Return the [x, y] coordinate for the center point of the cell that contains the specified text.  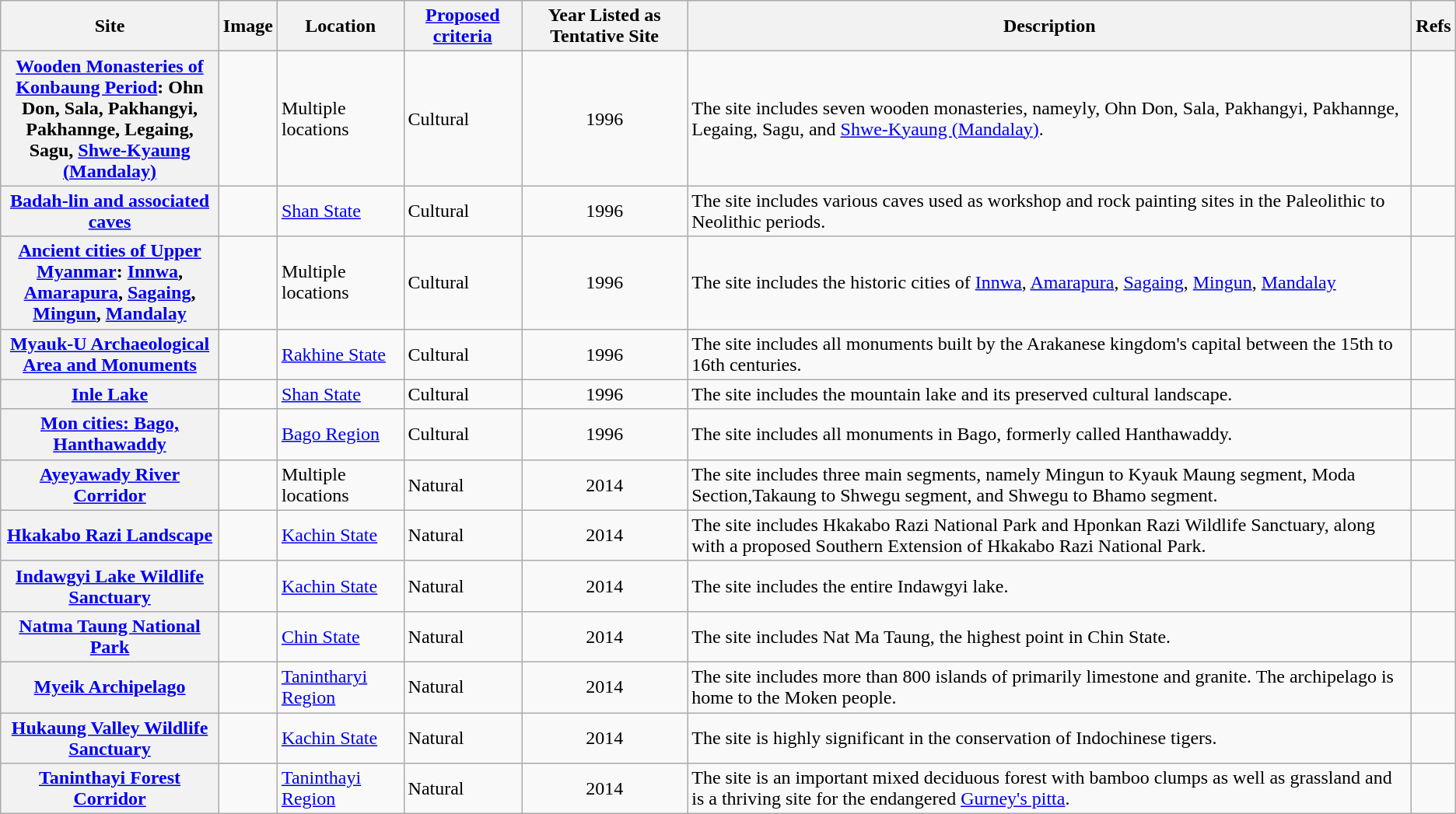
Bago Region [341, 434]
Inle Lake [110, 394]
Site [110, 26]
The site includes three main segments, namely Mingun to Kyauk Maung segment, Moda Section,Takaung to Shwegu segment, and Shwegu to Bhamo segment. [1050, 485]
Location [341, 26]
The site includes the entire Indawgyi lake. [1050, 586]
Indawgyi Lake Wildlife Sanctuary [110, 586]
Myeik Archipelago [110, 687]
Tanintharyi Region [341, 687]
Year Listed as Tentative Site [605, 26]
Wooden Monasteries of Konbaung Period: Ohn Don, Sala, Pakhangyi, Pakhannge, Legaing, Sagu, Shwe-Kyaung (Mandalay) [110, 118]
Myauk-U Archaeological Area and Monuments [110, 355]
Taninthayi Forest Corridor [110, 788]
The site is an important mixed deciduous forest with bamboo clumps as well as grassland and is a thriving site for the endangered Gurney's pitta. [1050, 788]
Hukaung Valley Wildlife Sanctuary [110, 737]
Ayeyawady River Corridor [110, 485]
The site includes Nat Ma Taung, the highest point in Chin State. [1050, 636]
Badah-lin and associated caves [110, 211]
The site includes the historic cities of Innwa, Amarapura, Sagaing, Mingun, Mandalay [1050, 283]
Proposed criteria [463, 26]
Taninthayi Region [341, 788]
The site includes seven wooden monasteries, nameyly, Ohn Don, Sala, Pakhangyi, Pakhannge, Legaing, Sagu, and Shwe-Kyaung (Mandalay). [1050, 118]
Chin State [341, 636]
Mon cities: Bago, Hanthawaddy [110, 434]
The site includes more than 800 islands of primarily limestone and granite. The archipelago is home to the Moken people. [1050, 687]
Hkakabo Razi Landscape [110, 535]
Natma Taung National Park [110, 636]
Ancient cities of Upper Myanmar: Innwa, Amarapura, Sagaing, Mingun, Mandalay [110, 283]
The site includes the mountain lake and its preserved cultural landscape. [1050, 394]
The site includes all monuments in Bago, formerly called Hanthawaddy. [1050, 434]
Image [247, 26]
The site is highly significant in the conservation of Indochinese tigers. [1050, 737]
Refs [1433, 26]
Description [1050, 26]
The site includes all monuments built by the Arakanese kingdom's capital between the 15th to 16th centuries. [1050, 355]
The site includes various caves used as workshop and rock painting sites in the Paleolithic to Neolithic periods. [1050, 211]
Rakhine State [341, 355]
